Determine the (x, y) coordinate at the center of the cell enclosing the given text.  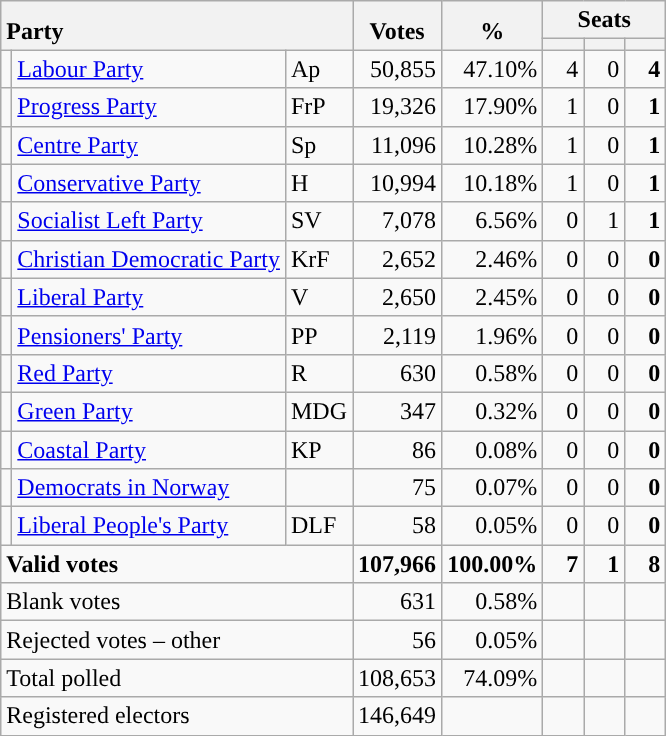
100.00% (492, 564)
19,326 (398, 107)
2.45% (492, 297)
Pensioners' Party (149, 335)
Rejected votes – other (177, 640)
347 (398, 411)
2,650 (398, 297)
2,119 (398, 335)
KrF (318, 259)
V (318, 297)
10.28% (492, 145)
146,649 (398, 716)
0.32% (492, 411)
58 (398, 526)
107,966 (398, 564)
% (492, 26)
Centre Party (149, 145)
DLF (318, 526)
86 (398, 449)
R (318, 373)
MDG (318, 411)
2.46% (492, 259)
Registered electors (177, 716)
Blank votes (177, 602)
Red Party (149, 373)
Votes (398, 26)
17.90% (492, 107)
Ap (318, 69)
Progress Party (149, 107)
Conservative Party (149, 183)
PP (318, 335)
SV (318, 221)
Total polled (177, 678)
75 (398, 488)
KP (318, 449)
6.56% (492, 221)
H (318, 183)
FrP (318, 107)
631 (398, 602)
630 (398, 373)
56 (398, 640)
0.08% (492, 449)
Liberal People's Party (149, 526)
7,078 (398, 221)
108,653 (398, 678)
50,855 (398, 69)
Christian Democratic Party (149, 259)
0.07% (492, 488)
47.10% (492, 69)
Labour Party (149, 69)
Green Party (149, 411)
Sp (318, 145)
Seats (604, 20)
10.18% (492, 183)
Valid votes (177, 564)
10,994 (398, 183)
11,096 (398, 145)
Liberal Party (149, 297)
8 (646, 564)
74.09% (492, 678)
7 (564, 564)
1.96% (492, 335)
Coastal Party (149, 449)
Socialist Left Party (149, 221)
Democrats in Norway (149, 488)
2,652 (398, 259)
Party (177, 26)
